Provide the (X, Y) coordinate of the cell's center where the given text is located.  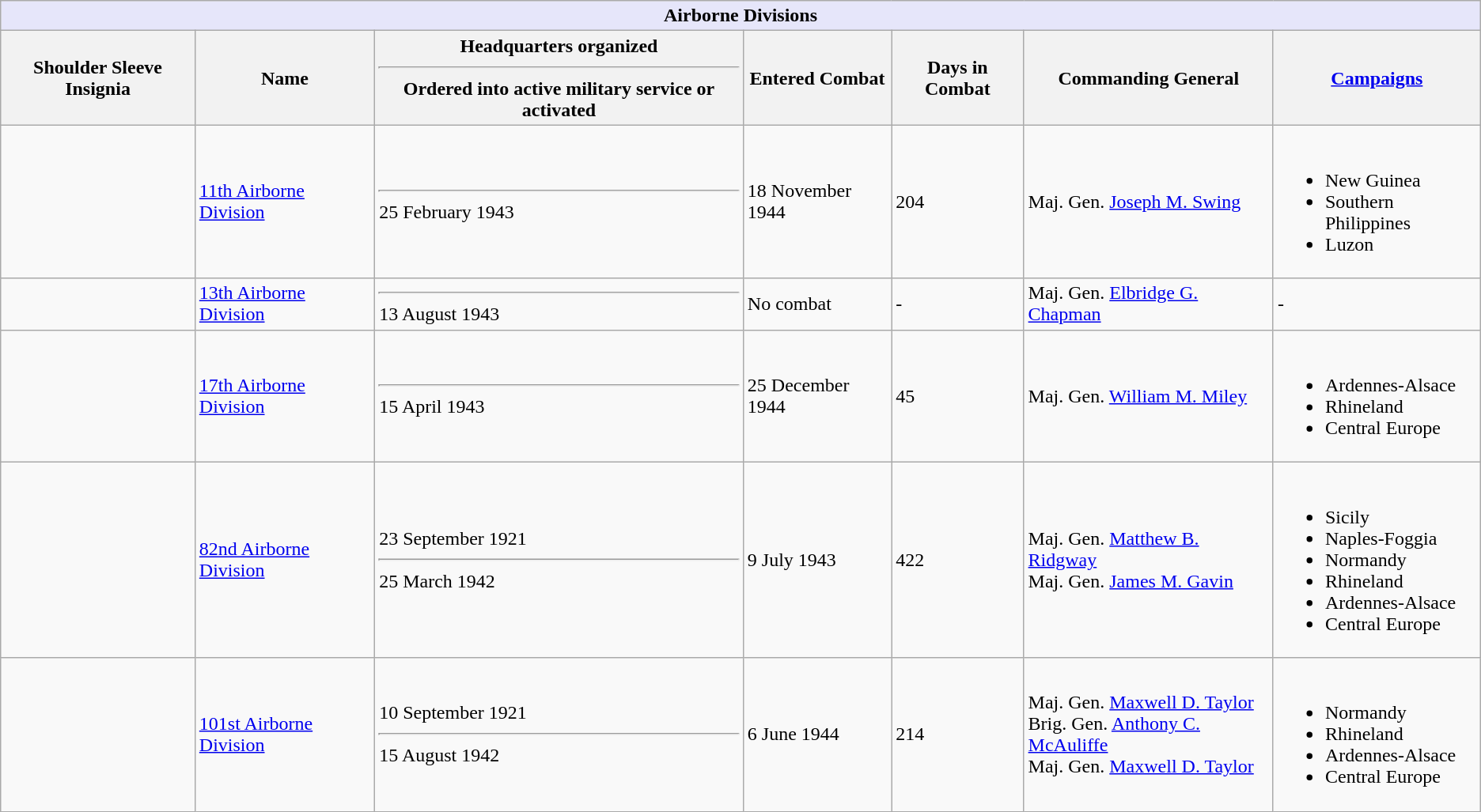
Shoulder Sleeve Insignia (98, 77)
17th Airborne Division (285, 395)
15 April 1943 (559, 395)
New GuineaSouthern PhilippinesLuzon (1377, 202)
25 December 1944 (816, 395)
Maj. Gen. Elbridge G. Chapman (1149, 304)
Campaigns (1377, 77)
11th Airborne Division (285, 202)
214 (957, 735)
Name (285, 77)
18 November 1944 (816, 202)
Commanding General (1149, 77)
SicilyNaples-FoggiaNormandyRhinelandArdennes-AlsaceCentral Europe (1377, 560)
No combat (816, 304)
Days in Combat (957, 77)
101st Airborne Division (285, 735)
10 September 1921 15 August 1942 (559, 735)
204 (957, 202)
25 February 1943 (559, 202)
NormandyRhinelandArdennes-AlsaceCentral Europe (1377, 735)
Maj. Gen. Joseph M. Swing (1149, 202)
Headquarters organized Ordered into active military service or activated (559, 77)
45 (957, 395)
9 July 1943 (816, 560)
Airborne Divisions (740, 16)
Ardennes-AlsaceRhinelandCentral Europe (1377, 395)
Maj. Gen. Matthew B. RidgwayMaj. Gen. James M. Gavin (1149, 560)
422 (957, 560)
13 August 1943 (559, 304)
82nd Airborne Division (285, 560)
Maj. Gen. Maxwell D. TaylorBrig. Gen. Anthony C. McAuliffeMaj. Gen. Maxwell D. Taylor (1149, 735)
Entered Combat (816, 77)
Maj. Gen. William M. Miley (1149, 395)
6 June 1944 (816, 735)
13th Airborne Division (285, 304)
23 September 1921 25 March 1942 (559, 560)
